Search for the cell housing the specified text and yield its [x, y] center coordinate. 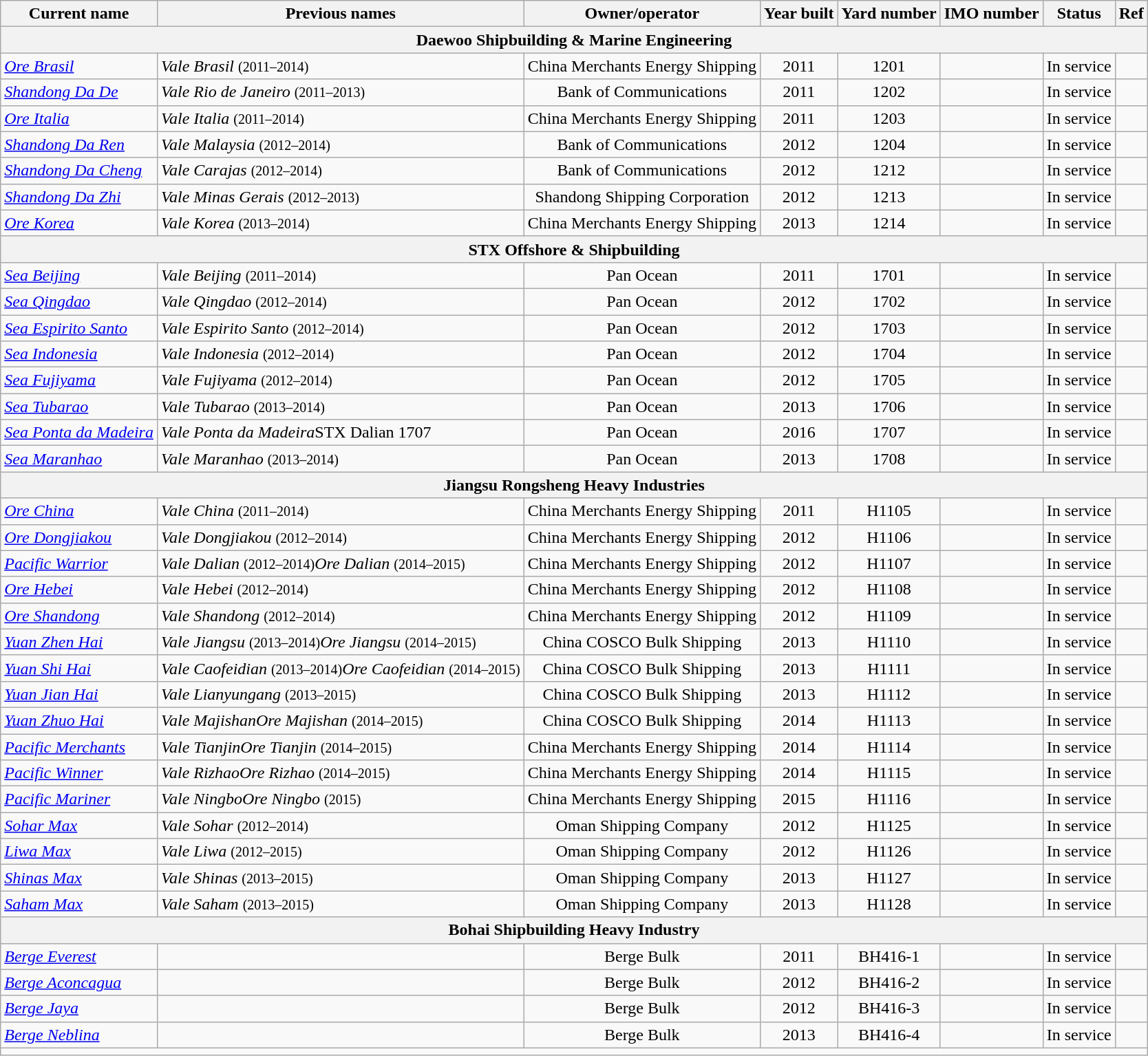
H1115 [889, 773]
1214 [889, 223]
1701 [889, 275]
Vale Minas Gerais (2012–2013) [340, 197]
H1116 [889, 799]
IMO number [991, 14]
Vale Caofeidian (2013–2014)Ore Caofeidian (2014–2015) [340, 668]
Vale Saham (2013–2015) [340, 904]
Vale China (2011–2014) [340, 511]
H1114 [889, 746]
Sea Ponta da Madeira [79, 433]
Vale Liwa (2012–2015) [340, 852]
H1110 [889, 642]
Vale Fujiyama (2012–2014) [340, 380]
Vale TianjinOre Tianjin (2014–2015) [340, 746]
Vale NingboOre Ningbo (2015) [340, 799]
Liwa Max [79, 852]
H1128 [889, 904]
Vale Lianyungang (2013–2015) [340, 694]
1708 [889, 459]
H1127 [889, 878]
H1105 [889, 511]
Yuan Zhuo Hai [79, 720]
Ref [1131, 14]
Sea Indonesia [79, 354]
Vale Carajas (2012–2014) [340, 171]
1703 [889, 328]
1203 [889, 118]
1202 [889, 92]
Vale Korea (2013–2014) [340, 223]
Berge Neblina [79, 1035]
Sea Qingdao [79, 301]
Shandong Da Zhi [79, 197]
Vale Beijing (2011–2014) [340, 275]
STX Offshore & Shipbuilding [574, 249]
Yard number [889, 14]
Vale Malaysia (2012–2014) [340, 144]
BH416-4 [889, 1035]
Sea Fujiyama [79, 380]
Pacific Warrior [79, 563]
Ore China [79, 511]
Year built [798, 14]
1204 [889, 144]
H1125 [889, 826]
BH416-1 [889, 956]
Vale Hebei (2012–2014) [340, 590]
1201 [889, 66]
Yuan Zhen Hai [79, 642]
Vale Ponta da MadeiraSTX Dalian 1707 [340, 433]
Daewoo Shipbuilding & Marine Engineering [574, 40]
Pacific Mariner [79, 799]
Sea Espirito Santo [79, 328]
1705 [889, 380]
Current name [79, 14]
Vale Shandong (2012–2014) [340, 616]
Shandong Da Cheng [79, 171]
Ore Brasil [79, 66]
1706 [889, 407]
Shandong Da Ren [79, 144]
Sea Beijing [79, 275]
Vale Indonesia (2012–2014) [340, 354]
Vale Jiangsu (2013–2014)Ore Jiangsu (2014–2015) [340, 642]
1704 [889, 354]
Vale Shinas (2013–2015) [340, 878]
Pacific Merchants [79, 746]
Yuan Jian Hai [79, 694]
Vale Italia (2011–2014) [340, 118]
2016 [798, 433]
Vale RizhaoOre Rizhao (2014–2015) [340, 773]
H1112 [889, 694]
2015 [798, 799]
Yuan Shi Hai [79, 668]
Ore Hebei [79, 590]
Sea Maranhao [79, 459]
Owner/operator [641, 14]
Previous names [340, 14]
Vale Qingdao (2012–2014) [340, 301]
Vale MajishanOre Majishan (2014–2015) [340, 720]
Sea Tubarao [79, 407]
Berge Everest [79, 956]
Vale Maranhao (2013–2014) [340, 459]
Vale Tubarao (2013–2014) [340, 407]
1212 [889, 171]
BH416-2 [889, 982]
Jiangsu Rongsheng Heavy Industries [574, 485]
Bohai Shipbuilding Heavy Industry [574, 930]
Ore Dongjiakou [79, 537]
Ore Shandong [79, 616]
Vale Dongjiakou (2012–2014) [340, 537]
H1107 [889, 563]
Vale Espirito Santo (2012–2014) [340, 328]
H1108 [889, 590]
H1111 [889, 668]
BH416-3 [889, 1009]
Berge Aconcagua [79, 982]
1707 [889, 433]
Shandong Shipping Corporation [641, 197]
H1113 [889, 720]
Shinas Max [79, 878]
Status [1079, 14]
H1109 [889, 616]
Ore Italia [79, 118]
1702 [889, 301]
Berge Jaya [79, 1009]
Shandong Da De [79, 92]
Saham Max [79, 904]
Vale Dalian (2012–2014)Ore Dalian (2014–2015) [340, 563]
H1106 [889, 537]
Sohar Max [79, 826]
Pacific Winner [79, 773]
H1126 [889, 852]
1213 [889, 197]
Ore Korea [79, 223]
Vale Rio de Janeiro (2011–2013) [340, 92]
Vale Sohar (2012–2014) [340, 826]
Vale Brasil (2011–2014) [340, 66]
